Find where the given text appears and provide that cell's center as (x, y) coordinate. 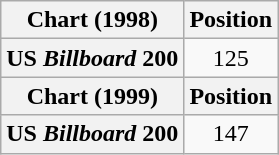
Chart (1999) (92, 96)
125 (231, 58)
Chart (1998) (92, 20)
147 (231, 134)
